Capture the cell that displays the provided text and extract its (X, Y) central coordinate. 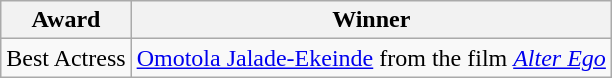
Award (66, 20)
Omotola Jalade-Ekeinde from the film Alter Ego (371, 58)
Winner (371, 20)
Best Actress (66, 58)
